Return [X, Y] of the center of cell containing provided text 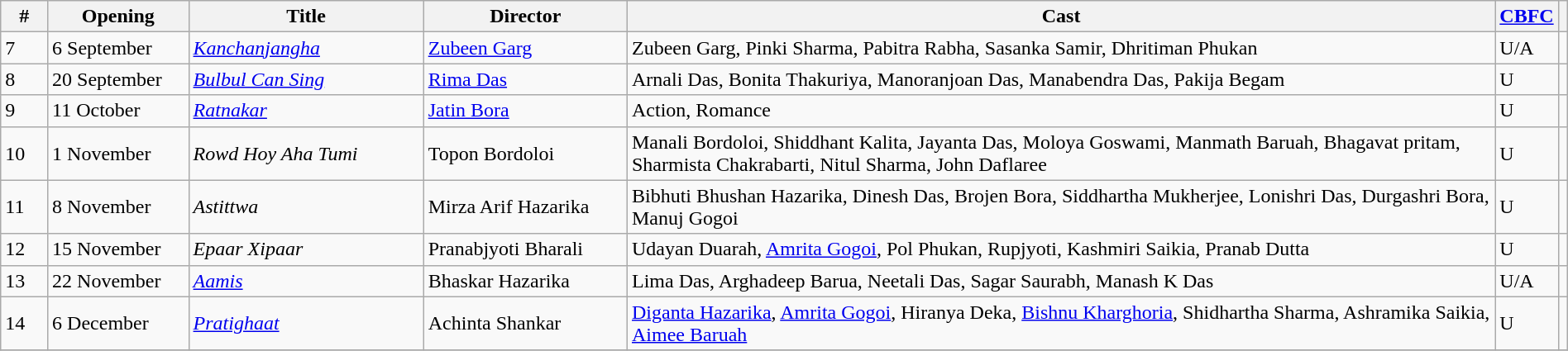
Lima Das, Arghadeep Barua, Neetali Das, Sagar Saurabh, Manash K Das [1060, 281]
7 [25, 48]
Kanchanjangha [306, 48]
Title [306, 17]
10 [25, 154]
Rima Das [525, 79]
14 [25, 324]
11 October [118, 111]
Bibhuti Bhushan Hazarika, Dinesh Das, Brojen Bora, Siddhartha Mukherjee, Lonishri Das, Durgashri Bora, Manuj Gogoi [1060, 206]
Udayan Duarah, Amrita Gogoi, Pol Phukan, Rupjyoti, Kashmiri Saikia, Pranab Dutta [1060, 249]
13 [25, 281]
Astittwa [306, 206]
15 November [118, 249]
9 [25, 111]
20 September [118, 79]
Bulbul Can Sing [306, 79]
Director [525, 17]
Zubeen Garg [525, 48]
Jatin Bora [525, 111]
8 [25, 79]
Rowd Hoy Aha Tumi [306, 154]
Ratnakar [306, 111]
11 [25, 206]
Zubeen Garg, Pinki Sharma, Pabitra Rabha, Sasanka Samir, Dhritiman Phukan [1060, 48]
Topon Bordoloi [525, 154]
Action, Romance [1060, 111]
1 November [118, 154]
Aamis [306, 281]
22 November [118, 281]
CBFC [1527, 17]
Manali Bordoloi, Shiddhant Kalita, Jayanta Das, Moloya Goswami, Manmath Baruah, Bhagavat pritam, Sharmista Chakrabarti, Nitul Sharma, John Daflaree [1060, 154]
6 December [118, 324]
# [25, 17]
Pranabjyoti Bharali [525, 249]
Achinta Shankar [525, 324]
Diganta Hazarika, Amrita Gogoi, Hiranya Deka, Bishnu Kharghoria, Shidhartha Sharma, Ashramika Saikia, Aimee Baruah [1060, 324]
8 November [118, 206]
Pratighaat [306, 324]
Epaar Xipaar [306, 249]
Cast [1060, 17]
Bhaskar Hazarika [525, 281]
12 [25, 249]
Mirza Arif Hazarika [525, 206]
Opening [118, 17]
6 September [118, 48]
Arnali Das, Bonita Thakuriya, Manoranjoan Das, Manabendra Das, Pakija Begam [1060, 79]
